Extract the (x, y) coordinate from the center of the cell holding the provided text.  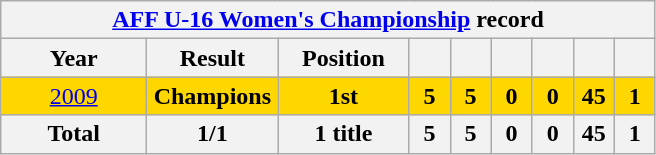
1 title (344, 134)
1/1 (212, 134)
2009 (74, 96)
1st (344, 96)
AFF U-16 Women's Championship record (328, 20)
Champions (212, 96)
Total (74, 134)
Position (344, 58)
Result (212, 58)
Year (74, 58)
